From the cell containing the given text, extract its center point as [x, y] coordinate. 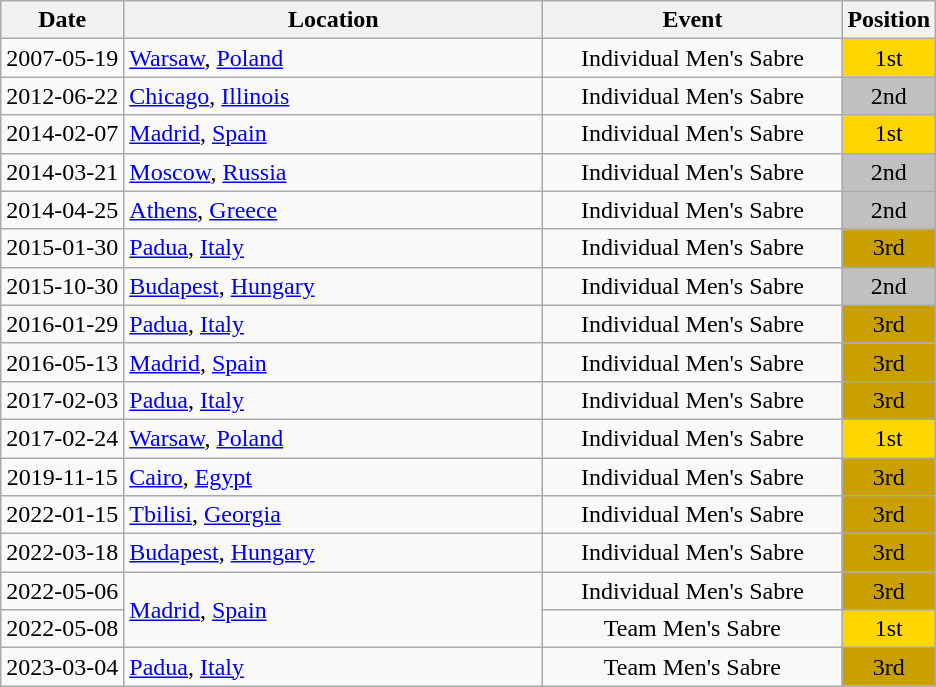
2022-03-18 [62, 553]
2022-05-08 [62, 629]
2017-02-24 [62, 438]
Position [889, 20]
2014-04-25 [62, 210]
2016-05-13 [62, 362]
2007-05-19 [62, 58]
2019-11-15 [62, 477]
Location [334, 20]
2012-06-22 [62, 96]
Tbilisi, Georgia [334, 515]
2022-01-15 [62, 515]
2014-03-21 [62, 172]
2023-03-04 [62, 667]
2014-02-07 [62, 134]
2015-10-30 [62, 286]
2016-01-29 [62, 324]
2017-02-03 [62, 400]
2015-01-30 [62, 248]
Chicago, Illinois [334, 96]
Event [692, 20]
Cairo, Egypt [334, 477]
Athens, Greece [334, 210]
Moscow, Russia [334, 172]
Date [62, 20]
2022-05-06 [62, 591]
